Detect which cell encompasses the target text, then output its (X, Y) center coordinate. 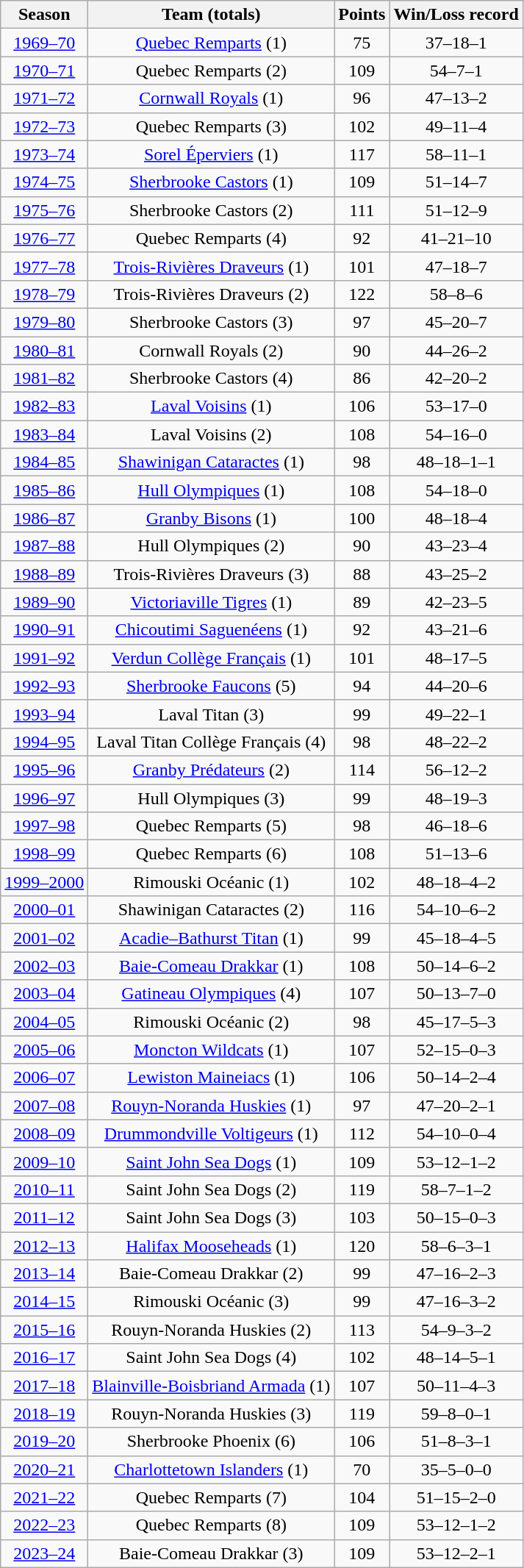
117 (362, 154)
2006–07 (44, 1078)
48–14–5–1 (456, 1358)
116 (362, 910)
1974–75 (44, 182)
2020–21 (44, 1469)
51–15–2–0 (456, 1497)
1992–93 (44, 686)
35–5–0–0 (456, 1469)
43–21–6 (456, 630)
Win/Loss record (456, 15)
1984–85 (44, 462)
2003–04 (44, 994)
Laval Voisins (2) (212, 434)
Moncton Wildcats (1) (212, 1050)
Lewiston Maineiacs (1) (212, 1078)
45–18–4–5 (456, 938)
58–7–1–2 (456, 1189)
2004–05 (44, 1022)
Sherbrooke Castors (3) (212, 322)
Saint John Sea Dogs (4) (212, 1358)
Chicoutimi Saguenéens (1) (212, 630)
Baie-Comeau Drakkar (2) (212, 1274)
41–21–10 (456, 238)
2000–01 (44, 910)
Sherbrooke Castors (1) (212, 182)
75 (362, 43)
Acadie–Bathurst Titan (1) (212, 938)
1969–70 (44, 43)
Sherbrooke Castors (4) (212, 379)
88 (362, 574)
54–16–0 (456, 434)
2023–24 (44, 1553)
1986–87 (44, 518)
1983–84 (44, 434)
Team (totals) (212, 15)
1987–88 (44, 546)
Halifax Mooseheads (1) (212, 1246)
1972–73 (44, 126)
Baie-Comeau Drakkar (1) (212, 966)
50–15–0–3 (456, 1217)
48–18–4–2 (456, 882)
2013–14 (44, 1274)
Charlottetown Islanders (1) (212, 1469)
94 (362, 686)
Quebec Remparts (2) (212, 71)
47–13–2 (456, 99)
47–18–7 (456, 266)
Quebec Remparts (6) (212, 854)
Granby Prédateurs (2) (212, 770)
2010–11 (44, 1189)
86 (362, 379)
Rimouski Océanic (3) (212, 1302)
Trois-Rivières Draveurs (1) (212, 266)
Saint John Sea Dogs (3) (212, 1217)
Saint John Sea Dogs (1) (212, 1161)
1979–80 (44, 322)
48–19–3 (456, 798)
56–12–2 (456, 770)
104 (362, 1497)
Shawinigan Cataractes (1) (212, 462)
2011–12 (44, 1217)
51–8–3–1 (456, 1442)
1977–78 (44, 266)
Gatineau Olympiques (4) (212, 994)
53–12–2–1 (456, 1553)
1999–2000 (44, 882)
1991–92 (44, 658)
Drummondville Voltigeurs (1) (212, 1134)
50–14–2–4 (456, 1078)
Quebec Remparts (3) (212, 126)
Laval Titan (3) (212, 714)
58–11–1 (456, 154)
Quebec Remparts (4) (212, 238)
Hull Olympiques (3) (212, 798)
Hull Olympiques (1) (212, 490)
Shawinigan Cataractes (2) (212, 910)
1985–86 (44, 490)
50–11–4–3 (456, 1386)
46–18–6 (456, 826)
54–10–6–2 (456, 910)
Quebec Remparts (7) (212, 1497)
2001–02 (44, 938)
Laval Titan Collège Français (4) (212, 742)
Cornwall Royals (1) (212, 99)
2012–13 (44, 1246)
Saint John Sea Dogs (2) (212, 1189)
54–18–0 (456, 490)
Rouyn-Noranda Huskies (1) (212, 1106)
37–18–1 (456, 43)
120 (362, 1246)
Trois-Rivières Draveurs (3) (212, 574)
42–20–2 (456, 379)
54–10–0–4 (456, 1134)
2009–10 (44, 1161)
Quebec Remparts (1) (212, 43)
112 (362, 1134)
Sherbrooke Phoenix (6) (212, 1442)
Victoriaville Tigres (1) (212, 602)
2015–16 (44, 1330)
48–22–2 (456, 742)
2008–09 (44, 1134)
2005–06 (44, 1050)
2016–17 (44, 1358)
1976–77 (44, 238)
2014–15 (44, 1302)
51–14–7 (456, 182)
44–20–6 (456, 686)
1970–71 (44, 71)
1982–83 (44, 407)
Laval Voisins (1) (212, 407)
Baie-Comeau Drakkar (3) (212, 1553)
1988–89 (44, 574)
89 (362, 602)
2007–08 (44, 1106)
100 (362, 518)
54–9–3–2 (456, 1330)
96 (362, 99)
1998–99 (44, 854)
Rouyn-Noranda Huskies (3) (212, 1414)
1989–90 (44, 602)
1990–91 (44, 630)
1981–82 (44, 379)
47–16–3–2 (456, 1302)
53–17–0 (456, 407)
Sherbrooke Castors (2) (212, 210)
2019–20 (44, 1442)
58–8–6 (456, 294)
49–22–1 (456, 714)
51–12–9 (456, 210)
Rouyn-Noranda Huskies (2) (212, 1330)
1975–76 (44, 210)
43–25–2 (456, 574)
1971–72 (44, 99)
Cornwall Royals (2) (212, 351)
45–20–7 (456, 322)
1995–96 (44, 770)
Season (44, 15)
48–18–1–1 (456, 462)
Blainville-Boisbriand Armada (1) (212, 1386)
Hull Olympiques (2) (212, 546)
2022–23 (44, 1525)
47–16–2–3 (456, 1274)
54–7–1 (456, 71)
58–6–3–1 (456, 1246)
42–23–5 (456, 602)
2017–18 (44, 1386)
103 (362, 1217)
Verdun Collège Français (1) (212, 658)
Sorel Éperviers (1) (212, 154)
Trois-Rivières Draveurs (2) (212, 294)
1993–94 (44, 714)
51–13–6 (456, 854)
48–18–4 (456, 518)
Quebec Remparts (8) (212, 1525)
49–11–4 (456, 126)
Sherbrooke Faucons (5) (212, 686)
1994–95 (44, 742)
52–15–0–3 (456, 1050)
Rimouski Océanic (1) (212, 882)
50–13–7–0 (456, 994)
70 (362, 1469)
1997–98 (44, 826)
2021–22 (44, 1497)
44–26–2 (456, 351)
113 (362, 1330)
1973–74 (44, 154)
122 (362, 294)
1996–97 (44, 798)
1980–81 (44, 351)
111 (362, 210)
Rimouski Océanic (2) (212, 1022)
Quebec Remparts (5) (212, 826)
45–17–5–3 (456, 1022)
2002–03 (44, 966)
Granby Bisons (1) (212, 518)
50–14–6–2 (456, 966)
59–8–0–1 (456, 1414)
114 (362, 770)
43–23–4 (456, 546)
1978–79 (44, 294)
2018–19 (44, 1414)
Points (362, 15)
48–17–5 (456, 658)
47–20–2–1 (456, 1106)
